Capture the cell that displays the provided text and extract its [x, y] central coordinate. 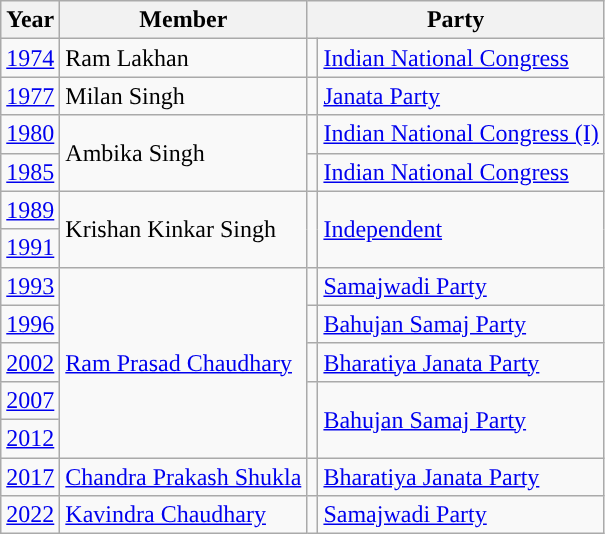
Ram Lakhan [184, 58]
2002 [30, 362]
1985 [30, 172]
1996 [30, 324]
Year [30, 20]
Kavindra Chaudhary [184, 515]
1993 [30, 286]
1989 [30, 210]
1991 [30, 248]
2017 [30, 477]
1977 [30, 96]
Milan Singh [184, 96]
2007 [30, 400]
Ram Prasad Chaudhary [184, 362]
Member [184, 20]
Krishan Kinkar Singh [184, 229]
Independent [461, 229]
Chandra Prakash Shukla [184, 477]
1974 [30, 58]
1980 [30, 134]
Indian National Congress (I) [461, 134]
Ambika Singh [184, 153]
Janata Party [461, 96]
Party [456, 20]
2022 [30, 515]
2012 [30, 438]
